Locate the cell with the specified text and output its (X, Y) center coordinate. 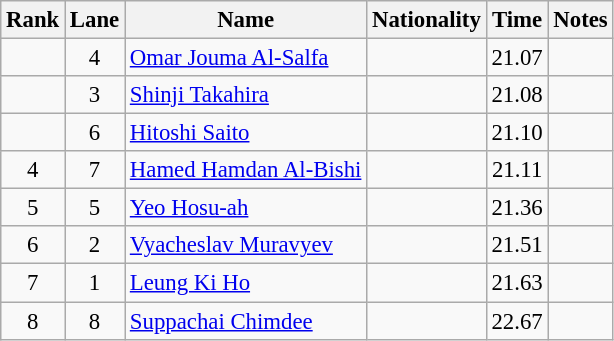
3 (95, 95)
Omar Jouma Al-Salfa (246, 58)
1 (95, 283)
2 (95, 245)
21.08 (517, 95)
Rank (33, 20)
Yeo Hosu-ah (246, 208)
21.11 (517, 170)
Notes (580, 20)
Hamed Hamdan Al-Bishi (246, 170)
21.36 (517, 208)
21.63 (517, 283)
Nationality (426, 20)
Hitoshi Saito (246, 133)
Shinji Takahira (246, 95)
Name (246, 20)
Suppachai Chimdee (246, 321)
22.67 (517, 321)
21.10 (517, 133)
Leung Ki Ho (246, 283)
Lane (95, 20)
21.07 (517, 58)
21.51 (517, 245)
Time (517, 20)
Vyacheslav Muravyev (246, 245)
